Extract the (X, Y) coordinate from the center of the cell holding the provided text.  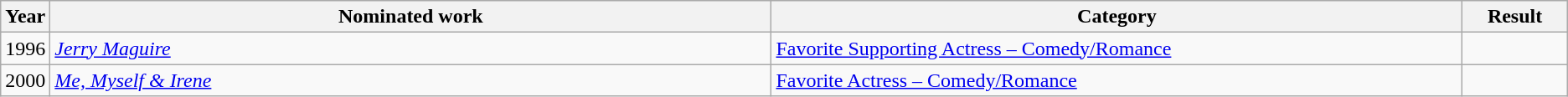
Result (1514, 17)
Nominated work (410, 17)
Category (1117, 17)
Me, Myself & Irene (410, 80)
2000 (25, 80)
Favorite Actress – Comedy/Romance (1117, 80)
Jerry Maguire (410, 48)
1996 (25, 48)
Year (25, 17)
Favorite Supporting Actress – Comedy/Romance (1117, 48)
